For the text-containing cell, return its midpoint in (x, y) coordinate format. 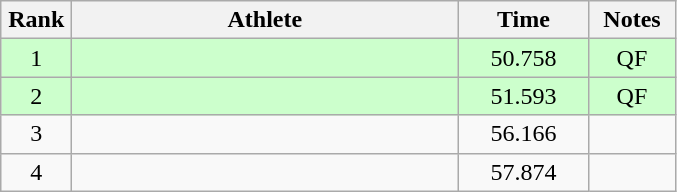
Notes (632, 20)
1 (36, 58)
2 (36, 96)
57.874 (524, 172)
Time (524, 20)
3 (36, 134)
Athlete (265, 20)
51.593 (524, 96)
56.166 (524, 134)
Rank (36, 20)
50.758 (524, 58)
4 (36, 172)
